Return the [X, Y] coordinate for the center point of the cell that contains the specified text.  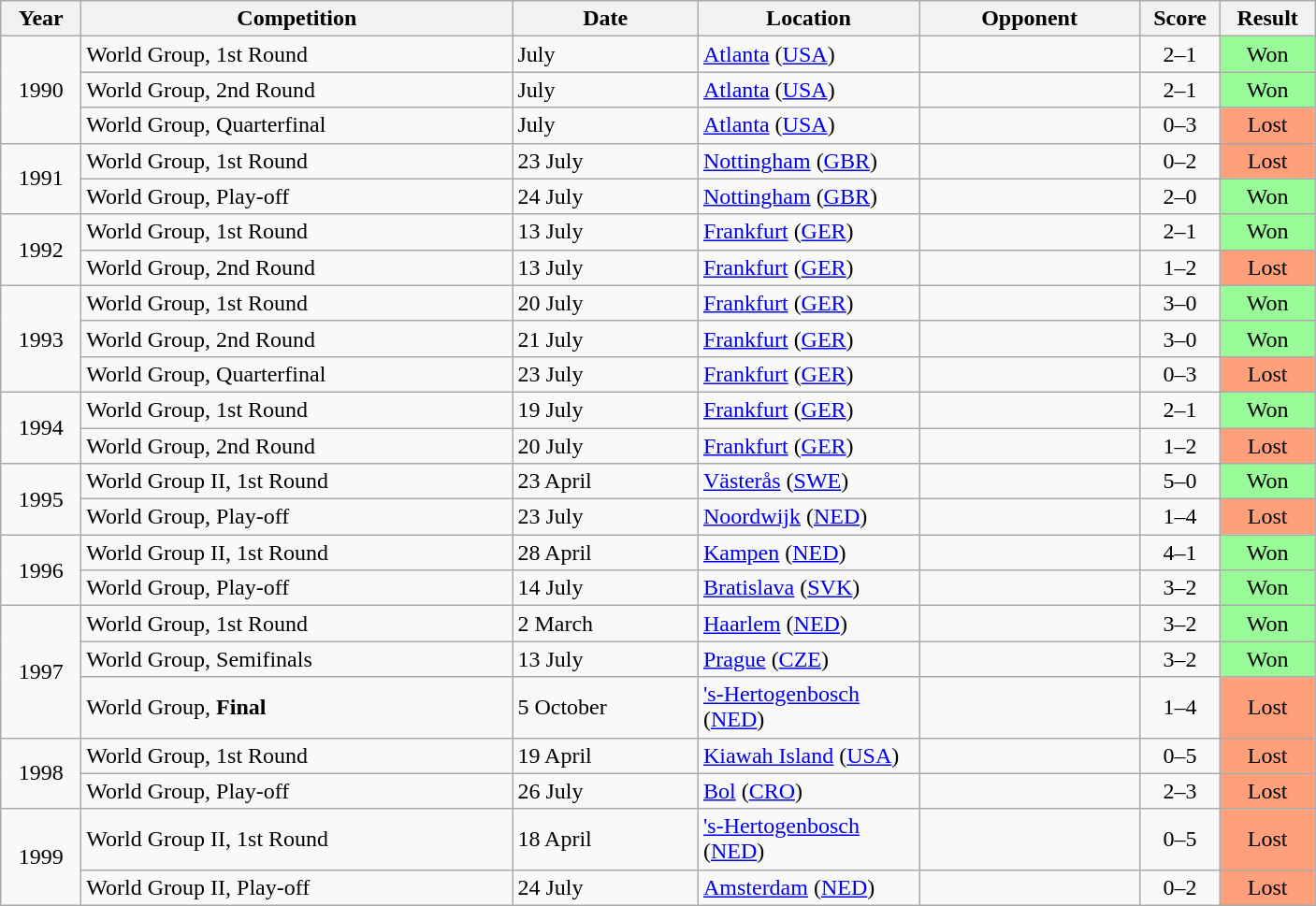
Prague (CZE) [808, 659]
1995 [41, 499]
19 April [606, 755]
Amsterdam (NED) [808, 887]
1997 [41, 671]
14 July [606, 588]
21 July [606, 338]
18 April [606, 840]
1999 [41, 856]
Date [606, 19]
1993 [41, 338]
Kiawah Island (USA) [808, 755]
1996 [41, 570]
4–1 [1180, 553]
2 March [606, 624]
Bol (CRO) [808, 791]
Result [1268, 19]
5–0 [1180, 482]
Västerås (SWE) [808, 482]
1991 [41, 179]
26 July [606, 791]
1992 [41, 250]
23 April [606, 482]
5 October [606, 707]
World Group II, Play-off [297, 887]
1990 [41, 90]
Opponent [1029, 19]
Year [41, 19]
Bratislava (SVK) [808, 588]
19 July [606, 410]
Competition [297, 19]
World Group, Final [297, 707]
1998 [41, 773]
Kampen (NED) [808, 553]
2–0 [1180, 196]
World Group, Semifinals [297, 659]
1994 [41, 427]
Location [808, 19]
Haarlem (NED) [808, 624]
Score [1180, 19]
28 April [606, 553]
Noordwijk (NED) [808, 517]
2–3 [1180, 791]
